Find where the given text appears and provide that cell's center as (x, y) coordinate. 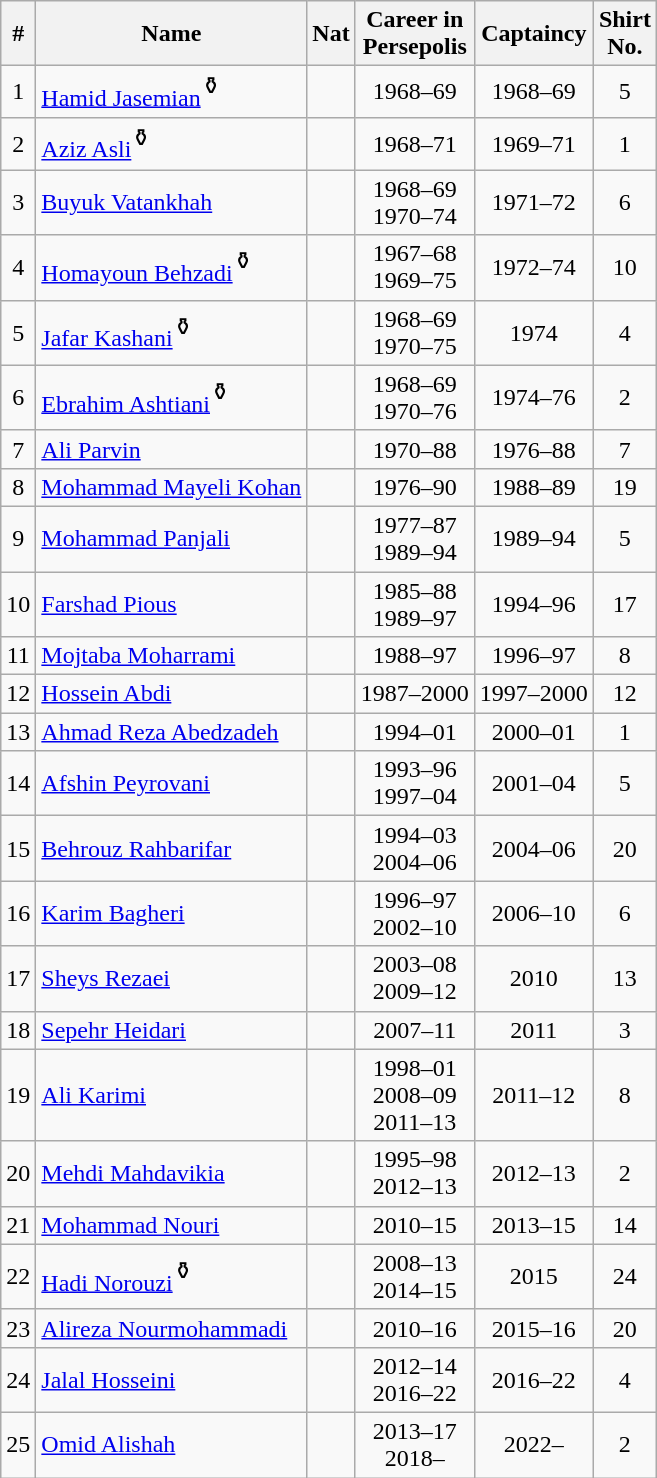
Hossein Abdi (172, 694)
1988–97 (414, 656)
Jalal Hosseini (172, 1380)
# (18, 34)
22 (18, 1276)
Captaincy (534, 34)
1976–88 (534, 449)
Buyuk Vatankhah (172, 202)
11 (18, 656)
1968–691970–74 (414, 202)
Mehdi Mahdavikia (172, 1174)
Mojtaba Moharrami (172, 656)
2016–22 (534, 1380)
25 (18, 1444)
Ali Karimi (172, 1095)
1998–012008–092011–13 (414, 1095)
1977–871989–94 (414, 538)
Alireza Nourmohammadi (172, 1328)
1993–961997–04 (414, 784)
1968–691970–75 (414, 332)
Mohammad Panjali (172, 538)
1971–72 (534, 202)
1994–96 (534, 604)
Sepehr Heidari (172, 1030)
Ebrahim Ashtiani⚱ (172, 398)
Mohammad Nouri (172, 1225)
Behrouz Rahbarifar (172, 848)
Aziz Asli⚱ (172, 144)
1994–01 (414, 732)
2022– (534, 1444)
Karim Bagheri (172, 914)
Career in Persepolis (414, 34)
1967–681969–75 (414, 268)
2012–13 (534, 1174)
2015–16 (534, 1328)
1997–2000 (534, 694)
2010–15 (414, 1225)
2013–15 (534, 1225)
Hadi Norouzi⚱ (172, 1276)
2000–01 (534, 732)
2010–16 (414, 1328)
2008–132014–15 (414, 1276)
1995–982012–13 (414, 1174)
2013–172018– (414, 1444)
2010 (534, 978)
2007–11 (414, 1030)
1987–2000 (414, 694)
1969–71 (534, 144)
2003–082009–12 (414, 978)
16 (18, 914)
9 (18, 538)
2006–10 (534, 914)
2012–142016–22 (414, 1380)
2004–06 (534, 848)
1996–97 (534, 656)
Farshad Pious (172, 604)
1970–88 (414, 449)
2015 (534, 1276)
1989–94 (534, 538)
23 (18, 1328)
2001–04 (534, 784)
21 (18, 1225)
Sheys Rezaei (172, 978)
Omid Alishah (172, 1444)
1974 (534, 332)
Ali Parvin (172, 449)
18 (18, 1030)
1994–032004–06 (414, 848)
Mohammad Mayeli Kohan (172, 487)
1985–881989–97 (414, 604)
ShirtNo. (624, 34)
Nat (331, 34)
1976–90 (414, 487)
Name (172, 34)
Homayoun Behzadi⚱ (172, 268)
1988–89 (534, 487)
2011–12 (534, 1095)
1968–71 (414, 144)
1968–691970–76 (414, 398)
1996–972002–10 (414, 914)
1974–76 (534, 398)
Hamid Jasemian⚱ (172, 92)
15 (18, 848)
Ahmad Reza Abedzadeh (172, 732)
2011 (534, 1030)
Jafar Kashani⚱ (172, 332)
1972–74 (534, 268)
Afshin Peyrovani (172, 784)
